Locate the cell with the specified text and output its (X, Y) center coordinate. 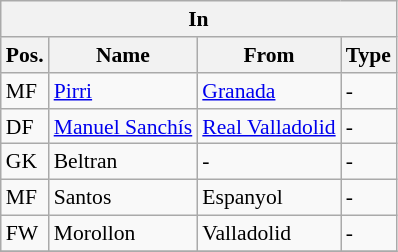
Beltran (124, 162)
Granada (268, 91)
Pirri (124, 91)
Morollon (124, 233)
Real Valladolid (268, 126)
FW (25, 233)
Valladolid (268, 233)
GK (25, 162)
Type (368, 55)
Pos. (25, 55)
Espanyol (268, 197)
From (268, 55)
Name (124, 55)
Santos (124, 197)
DF (25, 126)
In (198, 19)
Manuel Sanchís (124, 126)
